Pinpoint the cell where the given text exists, returning its (X, Y) midpoint coordinate. 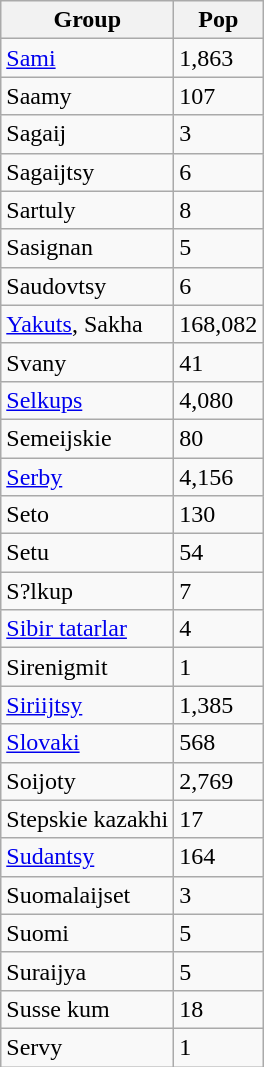
107 (218, 96)
41 (218, 362)
Servy (88, 1047)
Setu (88, 553)
8 (218, 210)
Sagaij (88, 134)
Slovaki (88, 743)
168,082 (218, 324)
Suraijya (88, 971)
Saudovtsy (88, 286)
164 (218, 857)
Svany (88, 362)
Sibir tatarlar (88, 629)
Soijoty (88, 781)
Pop (218, 20)
4,080 (218, 400)
Semeijskie (88, 438)
Sasignan (88, 248)
Seto (88, 515)
Group (88, 20)
568 (218, 743)
18 (218, 1009)
S?lkup (88, 591)
Siriijtsy (88, 705)
Saamy (88, 96)
1,863 (218, 58)
Serby (88, 477)
Selkups (88, 400)
1,385 (218, 705)
80 (218, 438)
4,156 (218, 477)
Sudantsy (88, 857)
7 (218, 591)
54 (218, 553)
Sami (88, 58)
4 (218, 629)
Suomi (88, 933)
Suomalaijset (88, 895)
130 (218, 515)
Sartuly (88, 210)
Sagaijtsy (88, 172)
Yakuts, Sakha (88, 324)
17 (218, 819)
2,769 (218, 781)
Stepskie kazakhi (88, 819)
Susse kum (88, 1009)
Sirenigmit (88, 667)
